Scan for the cell matching the given text and deliver its (x, y) coordinate at center. 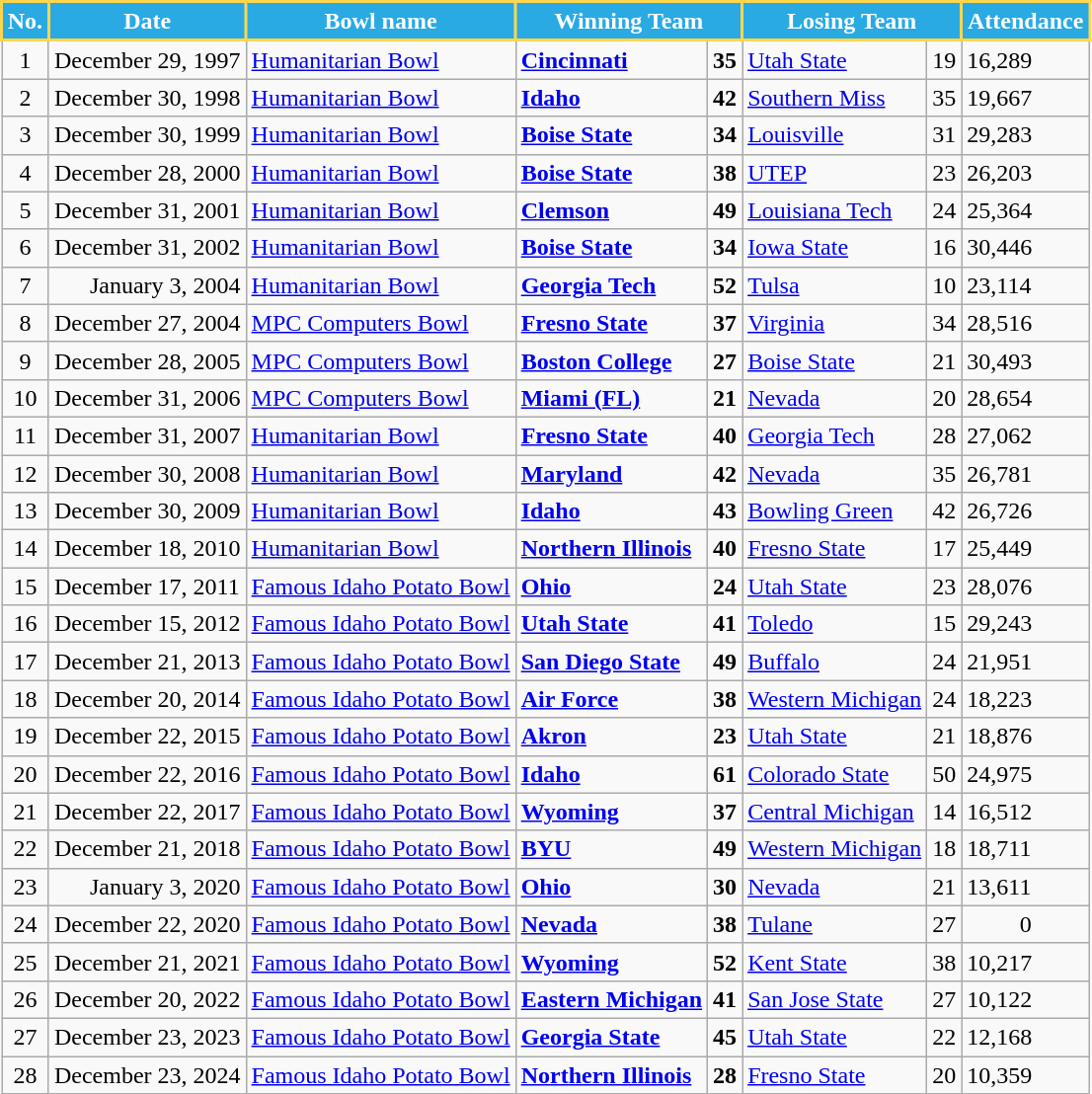
2 (26, 98)
4 (26, 173)
10,359 (1026, 1075)
No. (26, 22)
December 27, 2004 (147, 323)
Date (147, 22)
30,493 (1026, 360)
December 30, 1998 (147, 98)
San Diego State (611, 662)
26,781 (1026, 473)
December 23, 2024 (147, 1075)
13,611 (1026, 887)
December 18, 2010 (147, 549)
0 (1026, 924)
Air Force (611, 699)
December 23, 2023 (147, 1037)
Central Michigan (835, 812)
24,975 (1026, 774)
18,876 (1026, 737)
December 29, 1997 (147, 59)
Toledo (835, 624)
25 (26, 962)
December 21, 2013 (147, 662)
December 22, 2020 (147, 924)
Tulsa (835, 285)
12 (26, 473)
Attendance (1026, 22)
December 21, 2021 (147, 962)
Virginia (835, 323)
29,243 (1026, 624)
January 3, 2004 (147, 285)
San Jose State (835, 999)
28,516 (1026, 323)
Miami (FL) (611, 398)
Cincinnati (611, 59)
30 (725, 887)
43 (725, 511)
Bowling Green (835, 511)
Winning Team (628, 22)
December 31, 2001 (147, 210)
18,711 (1026, 849)
61 (725, 774)
Colorado State (835, 774)
Georgia State (611, 1037)
11 (26, 435)
December 31, 2006 (147, 398)
December 28, 2005 (147, 360)
December 15, 2012 (147, 624)
25,364 (1026, 210)
Southern Miss (835, 98)
26 (26, 999)
18,223 (1026, 699)
December 22, 2015 (147, 737)
25,449 (1026, 549)
12,168 (1026, 1037)
January 3, 2020 (147, 887)
6 (26, 248)
Louisville (835, 135)
Eastern Michigan (611, 999)
10,217 (1026, 962)
13 (26, 511)
December 30, 1999 (147, 135)
December 22, 2017 (147, 812)
December 30, 2009 (147, 511)
27,062 (1026, 435)
31 (944, 135)
16,289 (1026, 59)
December 31, 2002 (147, 248)
UTEP (835, 173)
Clemson (611, 210)
3 (26, 135)
December 30, 2008 (147, 473)
23,114 (1026, 285)
30,446 (1026, 248)
Bowl name (381, 22)
16,512 (1026, 812)
28,654 (1026, 398)
Akron (611, 737)
BYU (611, 849)
Maryland (611, 473)
Kent State (835, 962)
26,203 (1026, 173)
December 17, 2011 (147, 586)
50 (944, 774)
29,283 (1026, 135)
19,667 (1026, 98)
Buffalo (835, 662)
December 31, 2007 (147, 435)
45 (725, 1037)
December 28, 2000 (147, 173)
8 (26, 323)
December 20, 2014 (147, 699)
7 (26, 285)
10,122 (1026, 999)
1 (26, 59)
28,076 (1026, 586)
21,951 (1026, 662)
26,726 (1026, 511)
9 (26, 360)
Tulane (835, 924)
December 21, 2018 (147, 849)
5 (26, 210)
Louisiana Tech (835, 210)
December 22, 2016 (147, 774)
Iowa State (835, 248)
Boston College (611, 360)
Losing Team (852, 22)
December 20, 2022 (147, 999)
